Scan for the cell matching the given text and deliver its [x, y] coordinate at center. 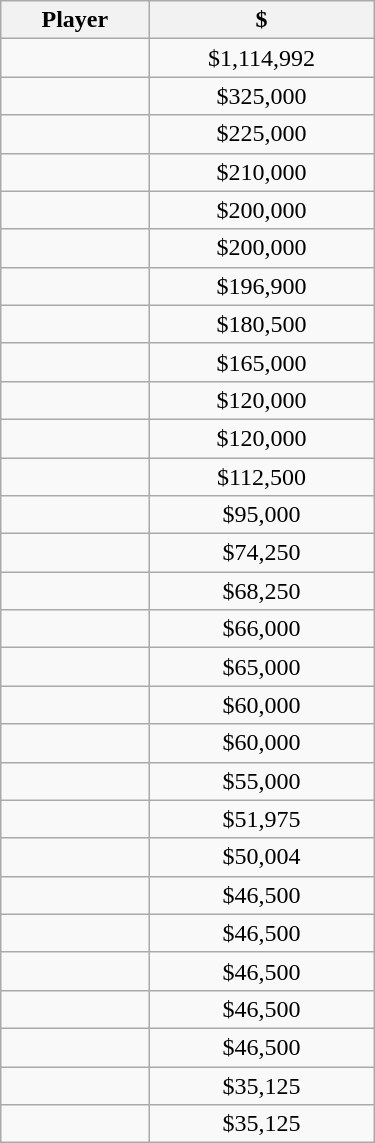
$325,000 [262, 96]
$66,000 [262, 629]
$50,004 [262, 857]
$196,900 [262, 286]
Player [75, 20]
$51,975 [262, 819]
$ [262, 20]
$68,250 [262, 591]
$210,000 [262, 172]
$1,114,992 [262, 58]
$74,250 [262, 553]
$112,500 [262, 477]
$180,500 [262, 324]
$95,000 [262, 515]
$55,000 [262, 781]
$65,000 [262, 667]
$165,000 [262, 362]
$225,000 [262, 134]
